Provide the (x, y) coordinate of the cell's center where the given text is located.  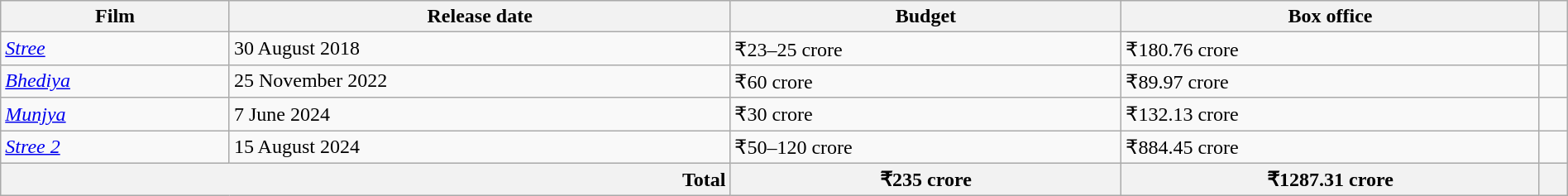
₹884.45 crore (1330, 147)
₹1287.31 crore (1330, 179)
₹132.13 crore (1330, 114)
25 November 2022 (480, 81)
Film (116, 17)
Stree (116, 49)
₹89.97 crore (1330, 81)
15 August 2024 (480, 147)
7 June 2024 (480, 114)
30 August 2018 (480, 49)
Total (366, 179)
Release date (480, 17)
₹180.76 crore (1330, 49)
₹60 crore (926, 81)
Box office (1330, 17)
₹50–120 crore (926, 147)
Munjya (116, 114)
₹235 crore (926, 179)
₹30 crore (926, 114)
Budget (926, 17)
Stree 2 (116, 147)
Bhediya (116, 81)
₹23–25 crore (926, 49)
